Identify which cell holds the provided text, then report its [x, y] central coordinate. 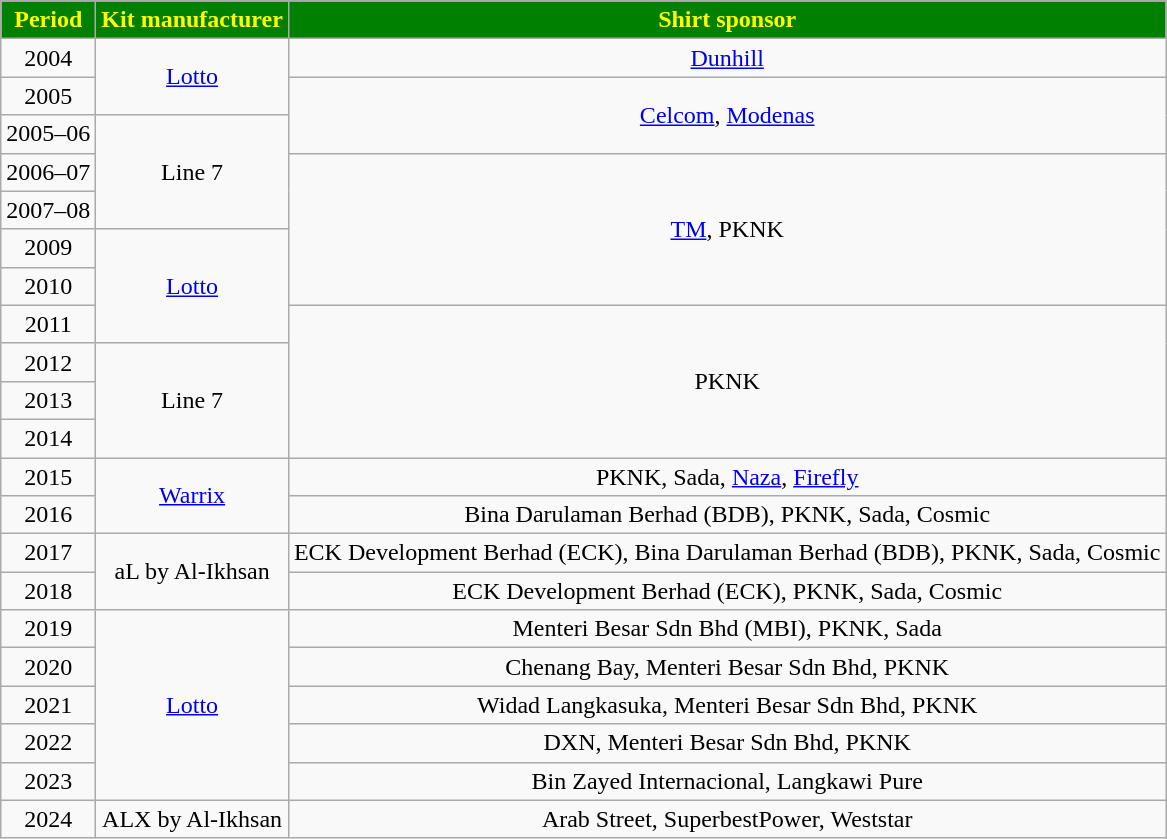
2021 [48, 705]
ECK Development Berhad (ECK), PKNK, Sada, Cosmic [727, 591]
PKNK, Sada, Naza, Firefly [727, 477]
Kit manufacturer [192, 20]
2017 [48, 553]
2005–06 [48, 134]
Chenang Bay, Menteri Besar Sdn Bhd, PKNK [727, 667]
2014 [48, 438]
2006–07 [48, 172]
Bina Darulaman Berhad (BDB), PKNK, Sada, Cosmic [727, 515]
2011 [48, 324]
2015 [48, 477]
2024 [48, 819]
ALX by Al-Ikhsan [192, 819]
2005 [48, 96]
2020 [48, 667]
2007–08 [48, 210]
Menteri Besar Sdn Bhd (MBI), PKNK, Sada [727, 629]
PKNK [727, 381]
2023 [48, 781]
2010 [48, 286]
Bin Zayed Internacional, Langkawi Pure [727, 781]
ECK Development Berhad (ECK), Bina Darulaman Berhad (BDB), PKNK, Sada, Cosmic [727, 553]
2009 [48, 248]
2013 [48, 400]
Period [48, 20]
2012 [48, 362]
Dunhill [727, 58]
aL by Al-Ikhsan [192, 572]
TM, PKNK [727, 229]
2019 [48, 629]
Celcom, Modenas [727, 115]
2018 [48, 591]
Warrix [192, 496]
Widad Langkasuka, Menteri Besar Sdn Bhd, PKNK [727, 705]
2016 [48, 515]
DXN, Menteri Besar Sdn Bhd, PKNK [727, 743]
2022 [48, 743]
Shirt sponsor [727, 20]
Arab Street, SuperbestPower, Weststar [727, 819]
2004 [48, 58]
